Return [x, y] of the center of cell containing provided text 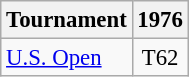
1976 [160, 20]
Tournament [66, 20]
T62 [160, 58]
U.S. Open [66, 58]
